From the cell containing the given text, extract its center point as (x, y) coordinate. 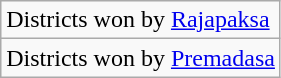
Districts won by Premadasa (141, 58)
Districts won by Rajapaksa (141, 20)
